Provide the [x, y] coordinate of the cell's center where the given text is located.  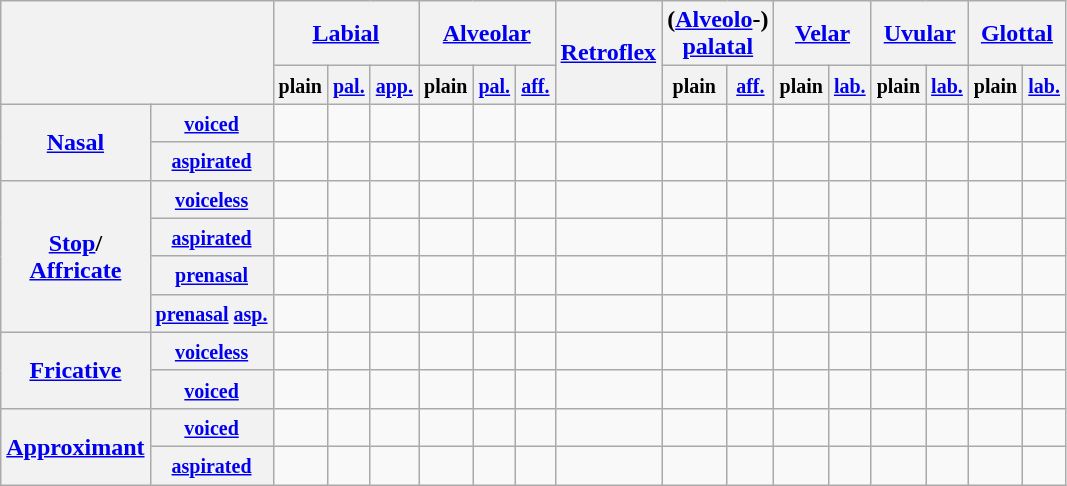
Retroflex [608, 52]
Nasal [76, 142]
app. [394, 85]
Labial [346, 34]
Fricative [76, 370]
Stop/Affricate [76, 256]
prenasal [212, 275]
(Alveolo-)palatal [718, 34]
Alveolar [486, 34]
Glottal [1016, 34]
Approximant [76, 446]
Uvular [920, 34]
prenasal asp. [212, 313]
Velar [822, 34]
